Search for the cell housing the specified text and yield its (X, Y) center coordinate. 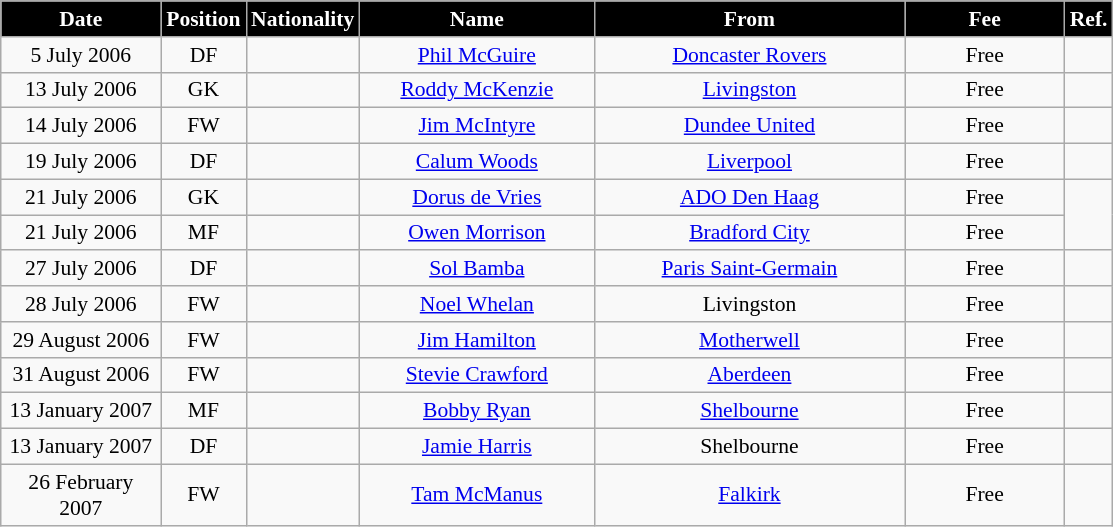
Doncaster Rovers (749, 55)
Phil McGuire (476, 55)
Owen Morrison (476, 233)
Sol Bamba (476, 269)
From (749, 19)
Position (204, 19)
19 July 2006 (81, 162)
5 July 2006 (81, 55)
Roddy McKenzie (476, 90)
Name (476, 19)
Fee (985, 19)
Dundee United (749, 126)
Jim Hamilton (476, 340)
31 August 2006 (81, 375)
Ref. (1089, 19)
Bobby Ryan (476, 411)
14 July 2006 (81, 126)
ADO Den Haag (749, 197)
Stevie Crawford (476, 375)
13 July 2006 (81, 90)
Aberdeen (749, 375)
Dorus de Vries (476, 197)
29 August 2006 (81, 340)
26 February 2007 (81, 494)
Date (81, 19)
27 July 2006 (81, 269)
Calum Woods (476, 162)
Liverpool (749, 162)
Noel Whelan (476, 304)
Jim McIntyre (476, 126)
Nationality (302, 19)
Motherwell (749, 340)
Tam McManus (476, 494)
Falkirk (749, 494)
Jamie Harris (476, 447)
28 July 2006 (81, 304)
Bradford City (749, 233)
Paris Saint-Germain (749, 269)
